Find where the given text appears and provide that cell's center as (X, Y) coordinate. 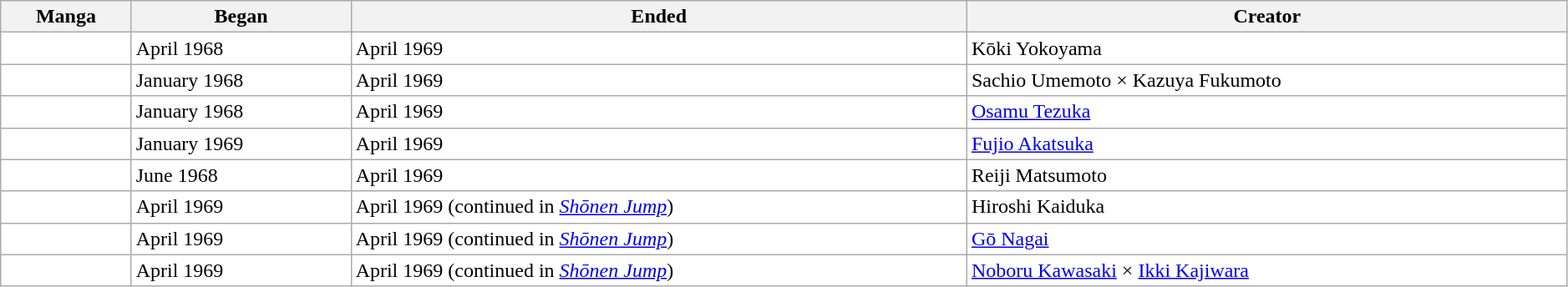
Sachio Umemoto × Kazuya Fukumoto (1266, 80)
Ended (658, 17)
Noboru Kawasaki × Ikki Kajiwara (1266, 270)
June 1968 (241, 175)
Gō Nagai (1266, 239)
Kōki Yokoyama (1266, 48)
Reiji Matsumoto (1266, 175)
April 1968 (241, 48)
Began (241, 17)
Hiroshi Kaiduka (1266, 207)
January 1969 (241, 143)
Osamu Tezuka (1266, 112)
Fujio Akatsuka (1266, 143)
Manga (66, 17)
Creator (1266, 17)
